Capture the cell that displays the provided text and extract its [X, Y] central coordinate. 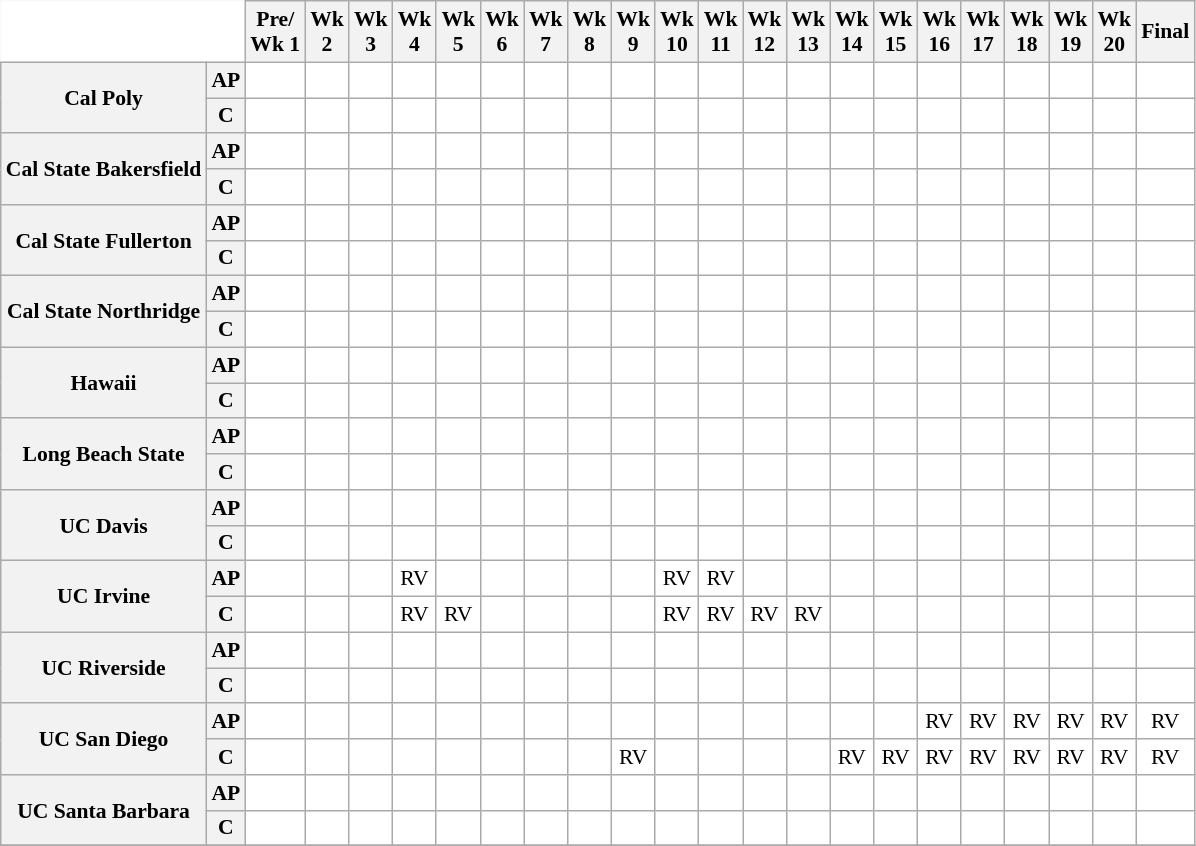
Wk14 [852, 32]
Wk16 [939, 32]
Pre/Wk 1 [275, 32]
Wk9 [633, 32]
Wk17 [983, 32]
Wk12 [764, 32]
Wk6 [502, 32]
Wk7 [546, 32]
UC Irvine [104, 596]
Cal State Fullerton [104, 240]
Wk2 [327, 32]
Wk20 [1114, 32]
Wk13 [808, 32]
Cal State Bakersfield [104, 170]
Wk4 [415, 32]
UC San Diego [104, 740]
Wk15 [896, 32]
Wk3 [371, 32]
Wk5 [458, 32]
Wk8 [590, 32]
Wk11 [721, 32]
Wk19 [1071, 32]
UC Riverside [104, 668]
Final [1165, 32]
Hawaii [104, 382]
Cal Poly [104, 98]
UC Davis [104, 526]
Wk10 [677, 32]
UC Santa Barbara [104, 810]
Long Beach State [104, 454]
Wk18 [1027, 32]
Cal State Northridge [104, 312]
